Search for the cell housing the specified text and yield its [x, y] center coordinate. 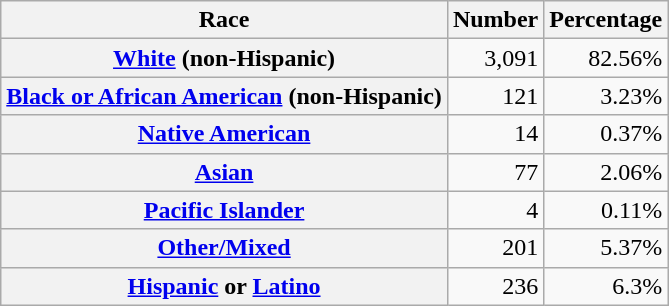
3.23% [606, 96]
Black or African American (non-Hispanic) [224, 96]
4 [495, 210]
77 [495, 172]
3,091 [495, 58]
Number [495, 20]
14 [495, 134]
Native American [224, 134]
121 [495, 96]
Percentage [606, 20]
6.3% [606, 286]
White (non-Hispanic) [224, 58]
Race [224, 20]
2.06% [606, 172]
Other/Mixed [224, 248]
Asian [224, 172]
0.11% [606, 210]
0.37% [606, 134]
236 [495, 286]
201 [495, 248]
82.56% [606, 58]
Hispanic or Latino [224, 286]
Pacific Islander [224, 210]
5.37% [606, 248]
